Detect which cell encompasses the target text, then output its (X, Y) center coordinate. 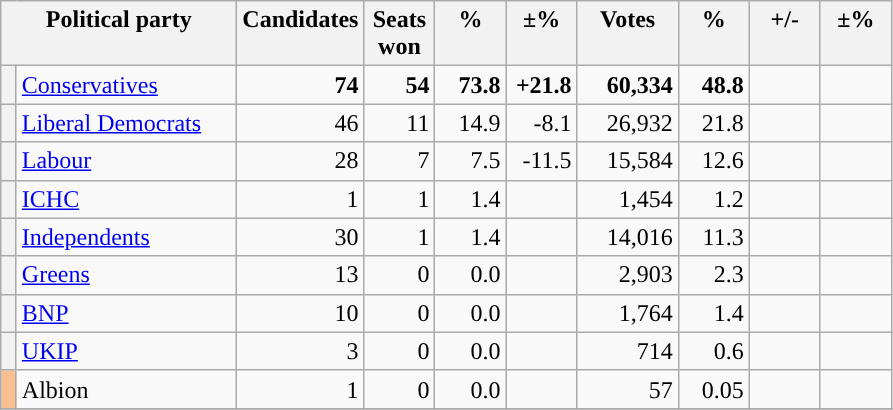
57 (628, 389)
14,016 (628, 237)
Conservatives (126, 85)
2.3 (714, 275)
21.8 (714, 123)
Seats won (400, 34)
46 (300, 123)
+/- (784, 34)
48.8 (714, 85)
7 (400, 161)
Candidates (300, 34)
74 (300, 85)
BNP (126, 313)
Greens (126, 275)
10 (300, 313)
0.6 (714, 351)
-11.5 (542, 161)
714 (628, 351)
3 (300, 351)
7.5 (470, 161)
Votes (628, 34)
11.3 (714, 237)
Liberal Democrats (126, 123)
12.6 (714, 161)
14.9 (470, 123)
11 (400, 123)
60,334 (628, 85)
54 (400, 85)
UKIP (126, 351)
Labour (126, 161)
26,932 (628, 123)
Albion (126, 389)
30 (300, 237)
28 (300, 161)
Independents (126, 237)
+21.8 (542, 85)
1.2 (714, 199)
15,584 (628, 161)
1,764 (628, 313)
1,454 (628, 199)
Political party (119, 34)
13 (300, 275)
73.8 (470, 85)
ICHC (126, 199)
0.05 (714, 389)
-8.1 (542, 123)
2,903 (628, 275)
